Pinpoint the cell where the given text exists, returning its (X, Y) midpoint coordinate. 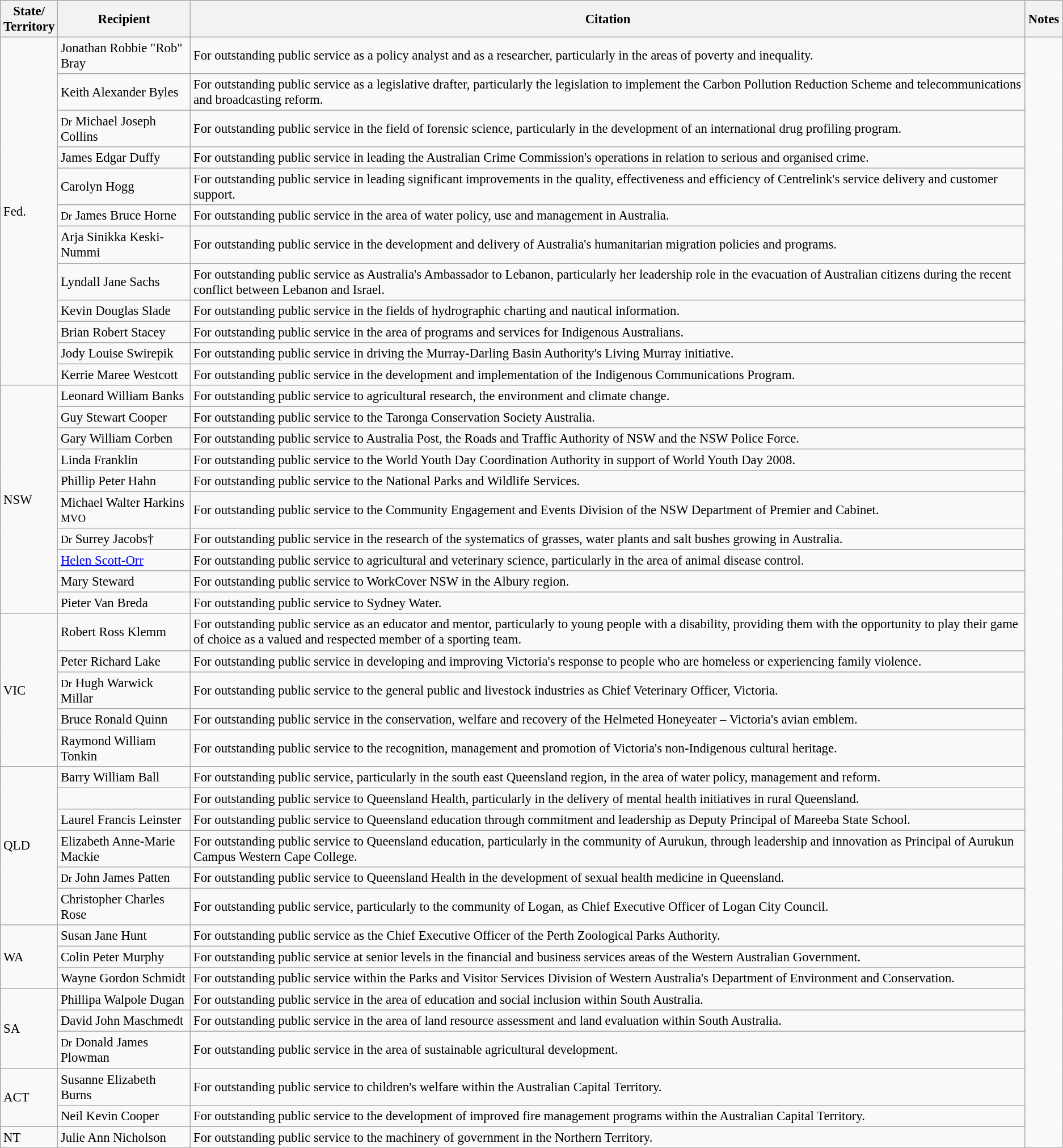
For outstanding public service to Sydney Water. (608, 603)
Barry William Ball (124, 777)
Recipient (124, 19)
For outstanding public service as the Chief Executive Officer of the Perth Zoological Parks Authority. (608, 936)
Dr Hugh Warwick Millar (124, 690)
Kerrie Maree Westcott (124, 375)
For outstanding public service in the development and implementation of the Indigenous Communications Program. (608, 375)
For outstanding public service in leading the Australian Crime Commission's operations in relation to serious and organised crime. (608, 158)
For outstanding public service, particularly to the community of Logan, as Chief Executive Officer of Logan City Council. (608, 907)
For outstanding public service, particularly in the south east Queensland region, in the area of water policy, management and reform. (608, 777)
Phillip Peter Hahn (124, 481)
NSW (29, 499)
Kevin Douglas Slade (124, 310)
For outstanding public service in the fields of hydrographic charting and nautical information. (608, 310)
Christopher Charles Rose (124, 907)
For outstanding public service to WorkCover NSW in the Albury region. (608, 582)
QLD (29, 846)
SA (29, 1029)
Dr Surrey Jacobs† (124, 539)
Fed. (29, 211)
Colin Peter Murphy (124, 957)
Lyndall Jane Sachs (124, 281)
For outstanding public service in the area of water policy, use and management in Australia. (608, 216)
For outstanding public service in the area of sustainable agricultural development. (608, 1050)
For outstanding public service in the research of the systematics of grasses, water plants and salt bushes growing in Australia. (608, 539)
Jonathan Robbie "Rob" Bray (124, 56)
For outstanding public service to agricultural research, the environment and climate change. (608, 396)
Leonard William Banks (124, 396)
For outstanding public service to Queensland education through commitment and leadership as Deputy Principal of Mareeba State School. (608, 820)
For outstanding public service to children's welfare within the Australian Capital Territory. (608, 1087)
For outstanding public service to the Taronga Conservation Society Australia. (608, 417)
Keith Alexander Byles (124, 92)
Carolyn Hogg (124, 187)
For outstanding public service to the machinery of government in the Northern Territory. (608, 1137)
For outstanding public service in developing and improving Victoria's response to people who are homeless or experiencing family violence. (608, 661)
For outstanding public service within the Parks and Visitor Services Division of Western Australia's Department of Environment and Conservation. (608, 978)
David John Maschmedt (124, 1021)
Phillipa Walpole Dugan (124, 1000)
VIC (29, 690)
Robert Ross Klemm (124, 632)
NT (29, 1137)
Laurel Francis Leinster (124, 820)
Wayne Gordon Schmidt (124, 978)
Dr John James Patten (124, 878)
For outstanding public service in the area of programs and services for Indigenous Australians. (608, 332)
For outstanding public service as a policy analyst and as a researcher, particularly in the areas of poverty and inequality. (608, 56)
For outstanding public service in driving the Murray-Darling Basin Authority's Living Murray initiative. (608, 353)
Brian Robert Stacey (124, 332)
Guy Stewart Cooper (124, 417)
Susan Jane Hunt (124, 936)
ACT (29, 1097)
James Edgar Duffy (124, 158)
For outstanding public service at senior levels in the financial and business services areas of the Western Australian Government. (608, 957)
Gary William Corben (124, 439)
Peter Richard Lake (124, 661)
For outstanding public service to agricultural and veterinary science, particularly in the area of animal disease control. (608, 561)
Notes (1044, 19)
For outstanding public service in the conservation, welfare and recovery of the Helmeted Honeyeater – Victoria's avian emblem. (608, 719)
For outstanding public service in the area of land resource assessment and land evaluation within South Australia. (608, 1021)
For outstanding public service to the development of improved fire management programs within the Australian Capital Territory. (608, 1116)
For outstanding public service in the development and delivery of Australia's humanitarian migration policies and programs. (608, 245)
Helen Scott-Orr (124, 561)
For outstanding public service in the area of education and social inclusion within South Australia. (608, 1000)
For outstanding public service to Queensland Health in the development of sexual health medicine in Queensland. (608, 878)
For outstanding public service to the recognition, management and promotion of Victoria's non-Indigenous cultural heritage. (608, 748)
Raymond William Tonkin (124, 748)
WA (29, 957)
Arja Sinikka Keski-Nummi (124, 245)
Dr Donald James Plowman (124, 1050)
Susanne Elizabeth Burns (124, 1087)
Dr Michael Joseph Collins (124, 129)
Jody Louise Swirepik (124, 353)
State/Territory (29, 19)
Citation (608, 19)
Bruce Ronald Quinn (124, 719)
For outstanding public service to the World Youth Day Coordination Authority in support of World Youth Day 2008. (608, 460)
For outstanding public service to the Community Engagement and Events Division of the NSW Department of Premier and Cabinet. (608, 511)
Dr James Bruce Horne (124, 216)
For outstanding public service to the general public and livestock industries as Chief Veterinary Officer, Victoria. (608, 690)
For outstanding public service in the field of forensic science, particularly in the development of an international drug profiling program. (608, 129)
Linda Franklin (124, 460)
For outstanding public service to Australia Post, the Roads and Traffic Authority of NSW and the NSW Police Force. (608, 439)
Michael Walter Harkins MVO (124, 511)
For outstanding public service to Queensland Health, particularly in the delivery of mental health initiatives in rural Queensland. (608, 798)
Mary Steward (124, 582)
Julie Ann Nicholson (124, 1137)
Neil Kevin Cooper (124, 1116)
Pieter Van Breda (124, 603)
For outstanding public service to the National Parks and Wildlife Services. (608, 481)
Elizabeth Anne-Marie Mackie (124, 849)
